Determine the [x, y] coordinate at the center of the cell enclosing the given text.  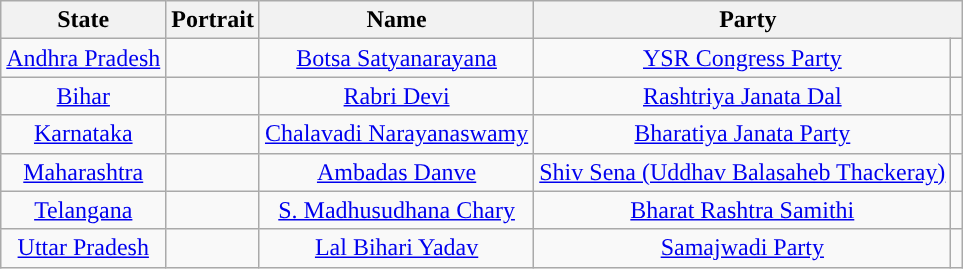
Lal Bihari Yadav [396, 248]
Rashtriya Janata Dal [742, 96]
Andhra Pradesh [84, 58]
YSR Congress Party [742, 58]
Telangana [84, 210]
Rabri Devi [396, 96]
Bihar [84, 96]
Bharat Rashtra Samithi [742, 210]
State [84, 20]
Chalavadi Narayanaswamy [396, 134]
Bharatiya Janata Party [742, 134]
Portrait [213, 20]
S. Madhusudhana Chary [396, 210]
Maharashtra [84, 172]
Samajwadi Party [742, 248]
Uttar Pradesh [84, 248]
Karnataka [84, 134]
Shiv Sena (Uddhav Balasaheb Thackeray) [742, 172]
Ambadas Danve [396, 172]
Party [748, 20]
Botsa Satyanarayana [396, 58]
Name [396, 20]
